For the text-containing cell, return its midpoint in [X, Y] coordinate format. 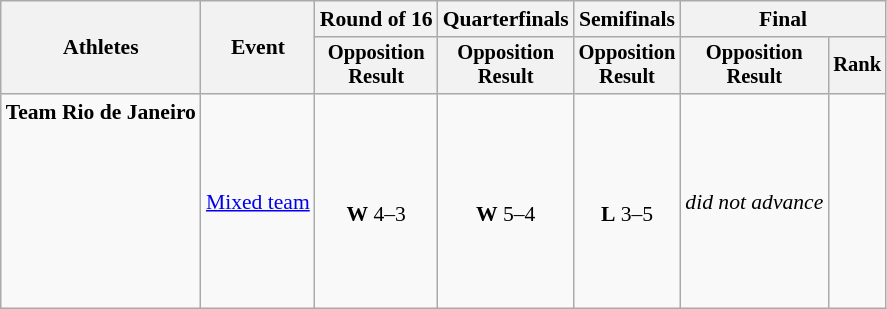
Team Rio de Janeiro [101, 201]
Quarterfinals [506, 19]
L 3–5 [628, 201]
W 5–4 [506, 201]
Final [783, 19]
Mixed team [258, 201]
did not advance [754, 201]
Rank [857, 66]
Event [258, 48]
Semifinals [628, 19]
Athletes [101, 48]
Round of 16 [376, 19]
W 4–3 [376, 201]
